Locate the cell with the specified text and output its [x, y] center coordinate. 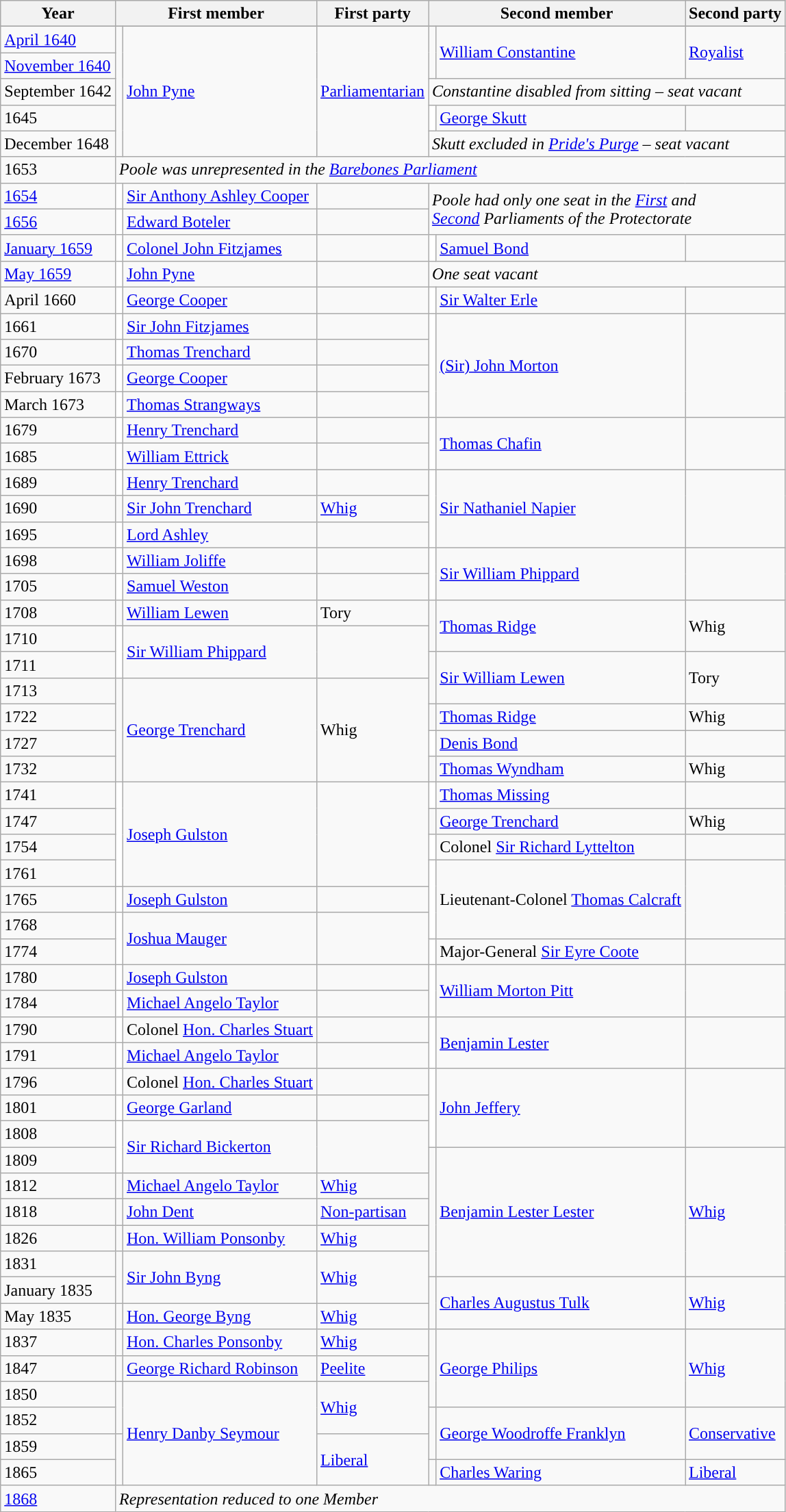
Colonel John Fitzjames [220, 248]
April 1640 [58, 40]
1679 [58, 431]
1859 [58, 1446]
Sir Anthony Ashley Cooper [220, 196]
May 1659 [58, 274]
January 1659 [58, 248]
1708 [58, 613]
Sir Richard Bickerton [220, 1146]
1812 [58, 1186]
January 1835 [58, 1290]
Sir William Lewen [561, 678]
Sir John Trenchard [220, 509]
Thomas Strangways [220, 405]
1761 [58, 873]
May 1835 [58, 1316]
Denis Bond [561, 743]
1780 [58, 977]
March 1673 [58, 405]
Samuel Bond [561, 248]
George Skutt [561, 118]
1713 [58, 691]
1661 [58, 326]
1695 [58, 535]
September 1642 [58, 92]
William Constantine [561, 53]
1727 [58, 743]
George Philips [561, 1368]
Poole was unrepresented in the Barebones Parliament [450, 170]
1818 [58, 1212]
1754 [58, 847]
Charles Waring [561, 1472]
1747 [58, 821]
Henry Danby Seymour [220, 1433]
First member [216, 14]
1656 [58, 222]
Lieutenant-Colonel Thomas Calcraft [561, 899]
December 1648 [58, 144]
1801 [58, 1107]
1690 [58, 509]
1790 [58, 1029]
George Woodroffe Franklyn [561, 1433]
Sir John Fitzjames [220, 326]
Peelite [372, 1368]
Hon. Charles Ponsonby [220, 1342]
1732 [58, 769]
William Lewen [220, 613]
Second member [557, 14]
1796 [58, 1081]
1791 [58, 1055]
1784 [58, 1003]
Sir Nathaniel Napier [561, 509]
John Dent [220, 1212]
November 1640 [58, 66]
George Richard Robinson [220, 1368]
1689 [58, 483]
1710 [58, 639]
1653 [58, 170]
1711 [58, 665]
Thomas Missing [561, 795]
1847 [58, 1368]
William Joliffe [220, 561]
Edward Boteler [220, 222]
Hon. William Ponsonby [220, 1238]
Skutt excluded in Pride's Purge – seat vacant [607, 144]
1852 [58, 1420]
1741 [58, 795]
Representation reduced to one Member [450, 1498]
Second party [735, 14]
First party [372, 14]
February 1673 [58, 379]
1698 [58, 561]
1765 [58, 899]
Thomas Trenchard [220, 353]
Major-General Sir Eyre Coote [561, 951]
1705 [58, 587]
1645 [58, 118]
1768 [58, 925]
Non-partisan [372, 1212]
1654 [58, 196]
1865 [58, 1472]
Colonel Sir Richard Lyttelton [561, 847]
1670 [58, 353]
Royalist [735, 53]
Samuel Weston [220, 587]
Thomas Chafin [561, 444]
Joshua Mauger [220, 938]
1837 [58, 1342]
1774 [58, 951]
Sir Walter Erle [561, 300]
Lord Ashley [220, 535]
April 1660 [58, 300]
Hon. George Byng [220, 1316]
1831 [58, 1264]
Benjamin Lester Lester [561, 1212]
William Morton Pitt [561, 990]
Thomas Wyndham [561, 769]
Benjamin Lester [561, 1042]
Charles Augustus Tulk [561, 1303]
1809 [58, 1160]
One seat vacant [607, 274]
Parliamentarian [372, 92]
1868 [58, 1498]
William Ettrick [220, 457]
(Sir) John Morton [561, 366]
John Jeffery [561, 1107]
1826 [58, 1238]
Conservative [735, 1433]
George Garland [220, 1107]
Sir John Byng [220, 1277]
1722 [58, 717]
Year [58, 14]
Constantine disabled from sitting – seat vacant [607, 92]
1808 [58, 1133]
Poole had only one seat in the First and Second Parliaments of the Protectorate [607, 209]
1850 [58, 1394]
1685 [58, 457]
